Return the [x, y] coordinate for the center point of the cell that contains the specified text.  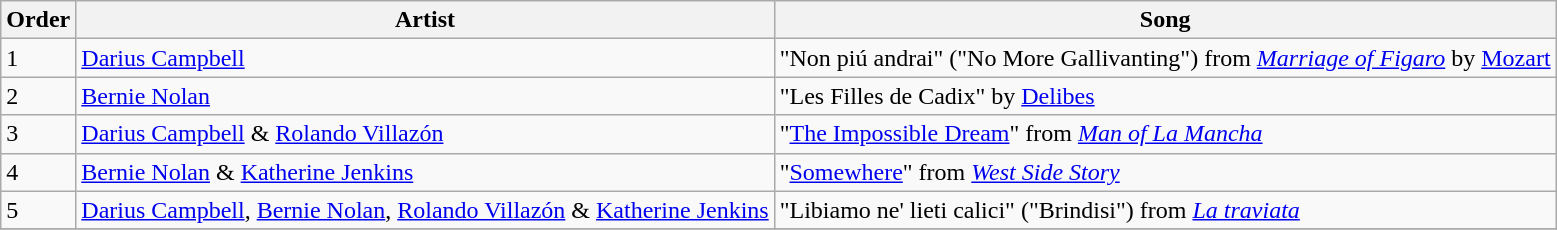
Bernie Nolan & Katherine Jenkins [425, 172]
2 [38, 96]
"Non piú andrai" ("No More Gallivanting") from Marriage of Figaro by Mozart [1165, 58]
Artist [425, 20]
Darius Campbell [425, 58]
3 [38, 134]
4 [38, 172]
Darius Campbell & Rolando Villazón [425, 134]
"The Impossible Dream" from Man of La Mancha [1165, 134]
Bernie Nolan [425, 96]
1 [38, 58]
"Somewhere" from West Side Story [1165, 172]
"Libiamo ne' lieti calici" ("Brindisi") from La traviata [1165, 210]
Darius Campbell, Bernie Nolan, Rolando Villazón & Katherine Jenkins [425, 210]
"Les Filles de Cadix" by Delibes [1165, 96]
5 [38, 210]
Song [1165, 20]
Order [38, 20]
